Capture the cell that displays the provided text and extract its [x, y] central coordinate. 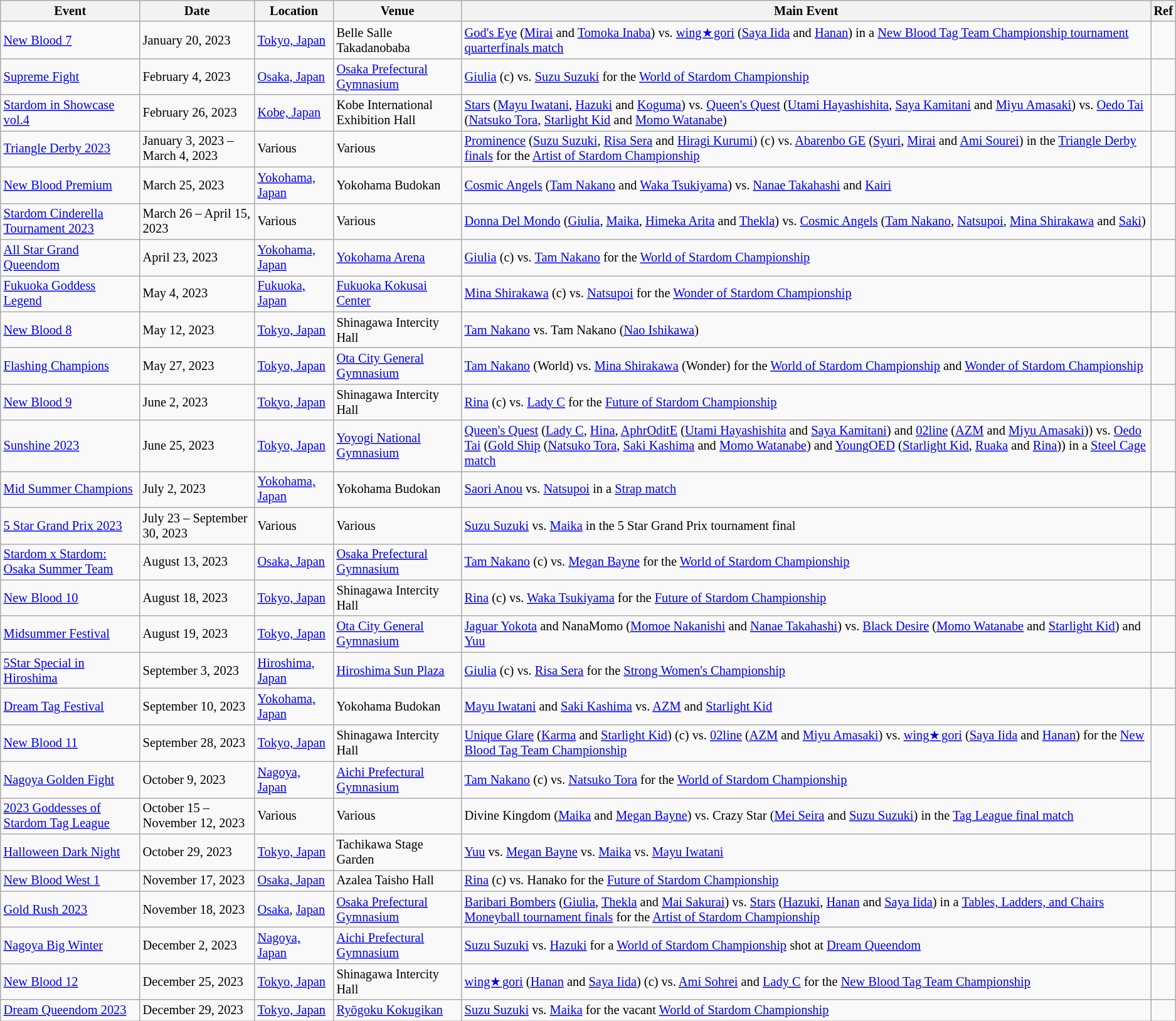
February 26, 2023 [197, 113]
New Blood Premium [70, 185]
Fukuoka Goddess Legend [70, 294]
Yuu vs. Megan Bayne vs. Maika vs. Mayu Iwatani [807, 852]
Stardom Cinderella Tournament 2023 [70, 221]
May 4, 2023 [197, 294]
New Blood 12 [70, 981]
December 29, 2023 [197, 1010]
September 3, 2023 [197, 670]
Nagoya Big Winter [70, 945]
5Star Special in Hiroshima [70, 670]
July 23 – September 30, 2023 [197, 526]
Tam Nakano (World) vs. Mina Shirakawa (Wonder) for the World of Stardom Championship and Wonder of Stardom Championship [807, 366]
October 9, 2023 [197, 780]
Rina (c) vs. Waka Tsukiyama for the Future of Stardom Championship [807, 598]
March 25, 2023 [197, 185]
Hiroshima Sun Plaza [398, 670]
Cosmic Angels (Tam Nakano and Waka Tsukiyama) vs. Nanae Takahashi and Kairi [807, 185]
Giulia (c) vs. Tam Nakano for the World of Stardom Championship [807, 257]
Jaguar Yokota and NanaMomo (Momoe Nakanishi and Nanae Takahashi) vs. Black Desire (Momo Watanabe and Starlight Kid) and Yuu [807, 634]
Ref [1163, 11]
September 28, 2023 [197, 743]
August 19, 2023 [197, 634]
Giulia (c) vs. Suzu Suzuki for the World of Stardom Championship [807, 77]
December 2, 2023 [197, 945]
Dream Tag Festival [70, 706]
June 25, 2023 [197, 446]
Stardom in Showcase vol.4 [70, 113]
Mayu Iwatani and Saki Kashima vs. AZM and Starlight Kid [807, 706]
Fukuoka, Japan [294, 294]
Venue [398, 11]
New Blood 9 [70, 402]
Sunshine 2023 [70, 446]
February 4, 2023 [197, 77]
Suzu Suzuki vs. Maika for the vacant World of Stardom Championship [807, 1010]
October 15 – November 12, 2023 [197, 816]
New Blood 8 [70, 330]
Tachikawa Stage Garden [398, 852]
Donna Del Mondo (Giulia, Maika, Himeka Arita and Thekla) vs. Cosmic Angels (Tam Nakano, Natsupoi, Mina Shirakawa and Saki) [807, 221]
September 10, 2023 [197, 706]
Tam Nakano vs. Tam Nakano (Nao Ishikawa) [807, 330]
June 2, 2023 [197, 402]
March 26 – April 15, 2023 [197, 221]
April 23, 2023 [197, 257]
Saori Anou vs. Natsupoi in a Strap match [807, 489]
December 25, 2023 [197, 981]
Stardom x Stardom: Osaka Summer Team [70, 562]
Rina (c) vs. Lady C for the Future of Stardom Championship [807, 402]
New Blood West 1 [70, 881]
Divine Kingdom (Maika and Megan Bayne) vs. Crazy Star (Mei Seira and Suzu Suzuki) in the Tag League final match [807, 816]
Date [197, 11]
2023 Goddesses of Stardom Tag League [70, 816]
New Blood 11 [70, 743]
Yoyogi National Gymnasium [398, 446]
Supreme Fight [70, 77]
May 27, 2023 [197, 366]
New Blood 10 [70, 598]
Belle Salle Takadanobaba [398, 40]
Yokohama Arena [398, 257]
Location [294, 11]
Triangle Derby 2023 [70, 149]
Nagoya Golden Fight [70, 780]
January 3, 2023 – March 4, 2023 [197, 149]
Dream Queendom 2023 [70, 1010]
November 18, 2023 [197, 909]
May 12, 2023 [197, 330]
August 18, 2023 [197, 598]
Mina Shirakawa (c) vs. Natsupoi for the Wonder of Stardom Championship [807, 294]
Kobe International Exhibition Hall [398, 113]
August 13, 2023 [197, 562]
All Star Grand Queendom [70, 257]
Midsummer Festival [70, 634]
October 29, 2023 [197, 852]
Halloween Dark Night [70, 852]
July 2, 2023 [197, 489]
Kobe, Japan [294, 113]
Suzu Suzuki vs. Maika in the 5 Star Grand Prix tournament final [807, 526]
November 17, 2023 [197, 881]
January 20, 2023 [197, 40]
Event [70, 11]
Flashing Champions [70, 366]
Fukuoka Kokusai Center [398, 294]
New Blood 7 [70, 40]
Hiroshima, Japan [294, 670]
5 Star Grand Prix 2023 [70, 526]
Main Event [807, 11]
Tam Nakano (c) vs. Natsuko Tora for the World of Stardom Championship [807, 780]
Giulia (c) vs. Risa Sera for the Strong Women's Championship [807, 670]
Suzu Suzuki vs. Hazuki for a World of Stardom Championship shot at Dream Queendom [807, 945]
Azalea Taisho Hall [398, 881]
Gold Rush 2023 [70, 909]
Tam Nakano (c) vs. Megan Bayne for the World of Stardom Championship [807, 562]
Ryōgoku Kokugikan [398, 1010]
Rina (c) vs. Hanako for the Future of Stardom Championship [807, 881]
God's Eye (Mirai and Tomoka Inaba) vs. wing★gori (Saya Iida and Hanan) in a New Blood Tag Team Championship tournament quarterfinals match [807, 40]
wing★gori (Hanan and Saya Iida) (c) vs. Ami Sohrei and Lady C for the New Blood Tag Team Championship [807, 981]
Mid Summer Champions [70, 489]
